Pinpoint the cell where the given text exists, returning its (X, Y) midpoint coordinate. 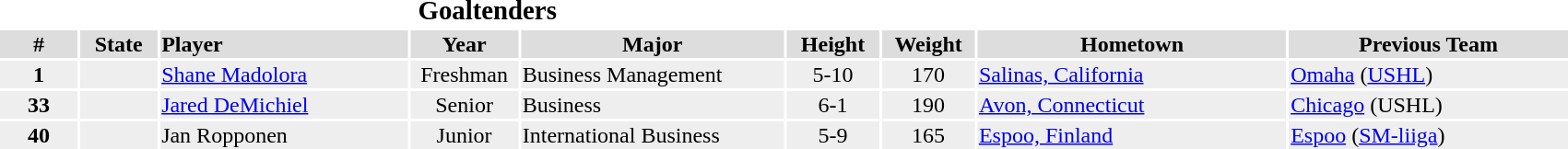
Height (833, 44)
Espoo (SM-liiga) (1429, 135)
Year (465, 44)
Chicago (USHL) (1429, 105)
Senior (465, 105)
Jan Ropponen (284, 135)
Salinas, California (1132, 74)
Hometown (1132, 44)
6-1 (833, 105)
Avon, Connecticut (1132, 105)
1 (39, 74)
Previous Team (1429, 44)
Jared DeMichiel (284, 105)
5-9 (833, 135)
Junior (465, 135)
Shane Madolora (284, 74)
33 (39, 105)
International Business (653, 135)
Freshman (465, 74)
Espoo, Finland (1132, 135)
Weight (929, 44)
Omaha (USHL) (1429, 74)
5-10 (833, 74)
Business Management (653, 74)
40 (39, 135)
Business (653, 105)
165 (929, 135)
170 (929, 74)
190 (929, 105)
Major (653, 44)
Player (284, 44)
State (119, 44)
# (39, 44)
